Scan for the cell matching the given text and deliver its (X, Y) coordinate at center. 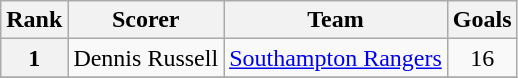
Goals (482, 20)
1 (34, 58)
Rank (34, 20)
Dennis Russell (146, 58)
Scorer (146, 20)
16 (482, 58)
Southampton Rangers (336, 58)
Team (336, 20)
